Return [x, y] of the center of cell containing provided text 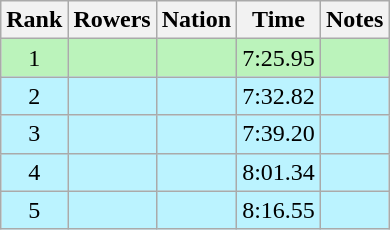
8:16.55 [279, 210]
Time [279, 20]
7:25.95 [279, 58]
3 [34, 134]
1 [34, 58]
4 [34, 172]
Rowers [112, 20]
Nation [196, 20]
2 [34, 96]
7:32.82 [279, 96]
Notes [354, 20]
Rank [34, 20]
5 [34, 210]
8:01.34 [279, 172]
7:39.20 [279, 134]
